Detect which cell encompasses the target text, then output its (x, y) center coordinate. 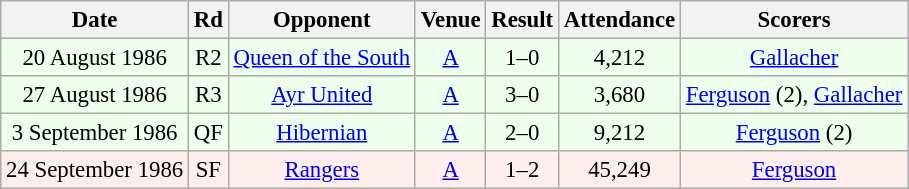
Ferguson (2), Gallacher (794, 95)
24 September 1986 (95, 170)
SF (209, 170)
R2 (209, 58)
Hibernian (322, 133)
QF (209, 133)
4,212 (619, 58)
2–0 (522, 133)
Ferguson (2) (794, 133)
Attendance (619, 20)
1–2 (522, 170)
9,212 (619, 133)
3 September 1986 (95, 133)
Opponent (322, 20)
Rangers (322, 170)
Result (522, 20)
20 August 1986 (95, 58)
Venue (450, 20)
Rd (209, 20)
Ayr United (322, 95)
3,680 (619, 95)
Ferguson (794, 170)
Scorers (794, 20)
27 August 1986 (95, 95)
Queen of the South (322, 58)
1–0 (522, 58)
45,249 (619, 170)
R3 (209, 95)
Gallacher (794, 58)
3–0 (522, 95)
Date (95, 20)
